Search for the cell housing the specified text and yield its [x, y] center coordinate. 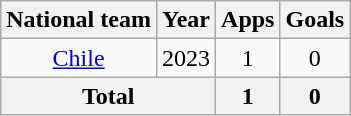
Goals [315, 20]
Year [186, 20]
Chile [79, 58]
National team [79, 20]
Apps [248, 20]
2023 [186, 58]
Total [108, 96]
